Extract the (x, y) coordinate from the center of the cell holding the provided text.  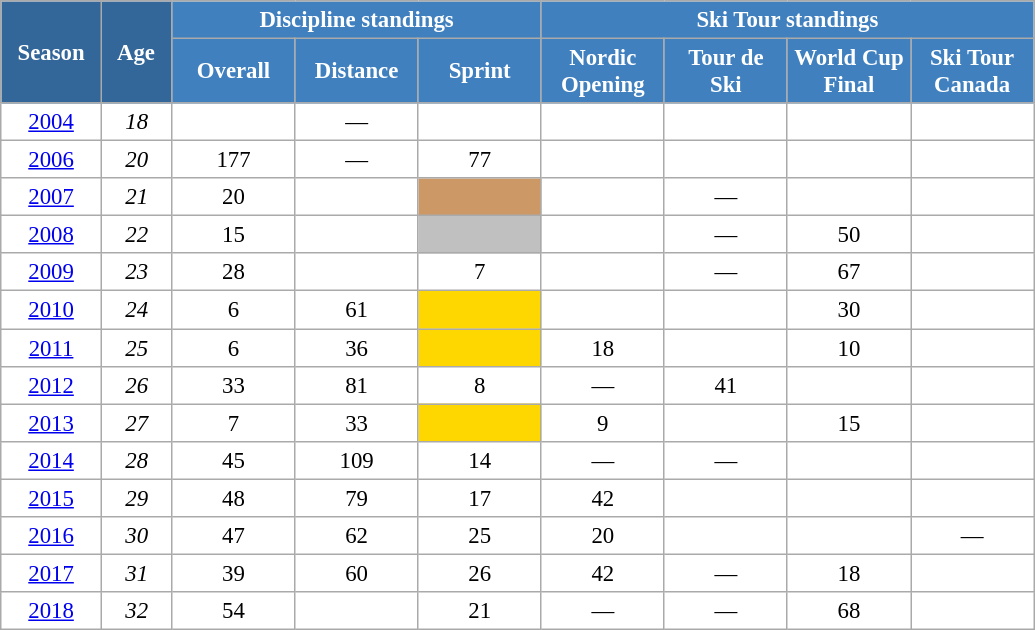
2013 (52, 423)
39 (234, 573)
2017 (52, 573)
27 (136, 423)
2015 (52, 498)
2014 (52, 460)
54 (234, 611)
World CupFinal (848, 72)
68 (848, 611)
45 (234, 460)
10 (848, 348)
9 (602, 423)
2011 (52, 348)
Ski TourCanada (972, 72)
32 (136, 611)
Season (52, 52)
81 (356, 385)
177 (234, 160)
Sprint (480, 72)
77 (480, 160)
109 (356, 460)
2006 (52, 160)
2008 (52, 235)
8 (480, 385)
2018 (52, 611)
NordicOpening (602, 72)
50 (848, 235)
Ski Tour standings (787, 20)
17 (480, 498)
31 (136, 573)
2012 (52, 385)
Overall (234, 72)
29 (136, 498)
79 (356, 498)
67 (848, 273)
60 (356, 573)
2007 (52, 197)
Distance (356, 72)
23 (136, 273)
Tour deSki (726, 72)
22 (136, 235)
36 (356, 348)
2010 (52, 310)
47 (234, 536)
48 (234, 498)
14 (480, 460)
Age (136, 52)
Discipline standings (356, 20)
62 (356, 536)
61 (356, 310)
2004 (52, 122)
41 (726, 385)
2016 (52, 536)
2009 (52, 273)
24 (136, 310)
